Scan for the cell matching the given text and deliver its (X, Y) coordinate at center. 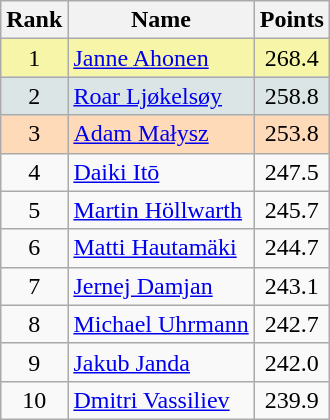
2 (34, 96)
Points (292, 20)
245.7 (292, 210)
Name (161, 20)
Dmitri Vassiliev (161, 400)
244.7 (292, 248)
5 (34, 210)
Martin Höllwarth (161, 210)
253.8 (292, 134)
243.1 (292, 286)
Jernej Damjan (161, 286)
258.8 (292, 96)
242.0 (292, 362)
Rank (34, 20)
Jakub Janda (161, 362)
Janne Ahonen (161, 58)
Matti Hautamäki (161, 248)
Adam Małysz (161, 134)
6 (34, 248)
239.9 (292, 400)
7 (34, 286)
242.7 (292, 324)
10 (34, 400)
Michael Uhrmann (161, 324)
8 (34, 324)
Daiki Itō (161, 172)
9 (34, 362)
1 (34, 58)
268.4 (292, 58)
247.5 (292, 172)
4 (34, 172)
3 (34, 134)
Roar Ljøkelsøy (161, 96)
